From the cell containing the given text, extract its center point as [x, y] coordinate. 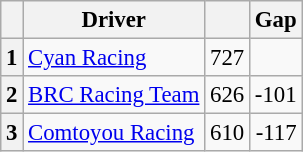
Cyan Racing [114, 58]
BRC Racing Team [114, 95]
1 [12, 58]
3 [12, 133]
2 [12, 95]
Comtoyou Racing [114, 133]
727 [228, 58]
Driver [114, 20]
-101 [275, 95]
626 [228, 95]
Gap [275, 20]
610 [228, 133]
-117 [275, 133]
